Search for the cell housing the specified text and yield its (x, y) center coordinate. 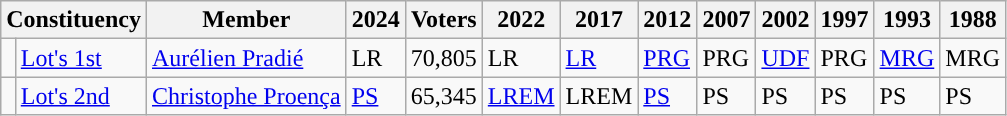
Member (246, 20)
Lot's 1st (80, 58)
UDF (786, 58)
Christophe Proença (246, 96)
1988 (973, 20)
70,805 (444, 58)
Lot's 2nd (80, 96)
65,345 (444, 96)
Voters (444, 20)
1993 (907, 20)
2022 (521, 20)
2017 (599, 20)
2002 (786, 20)
2012 (668, 20)
2007 (726, 20)
1997 (844, 20)
2024 (376, 20)
Aurélien Pradié (246, 58)
Constituency (74, 20)
